For the text-containing cell, return its midpoint in [X, Y] coordinate format. 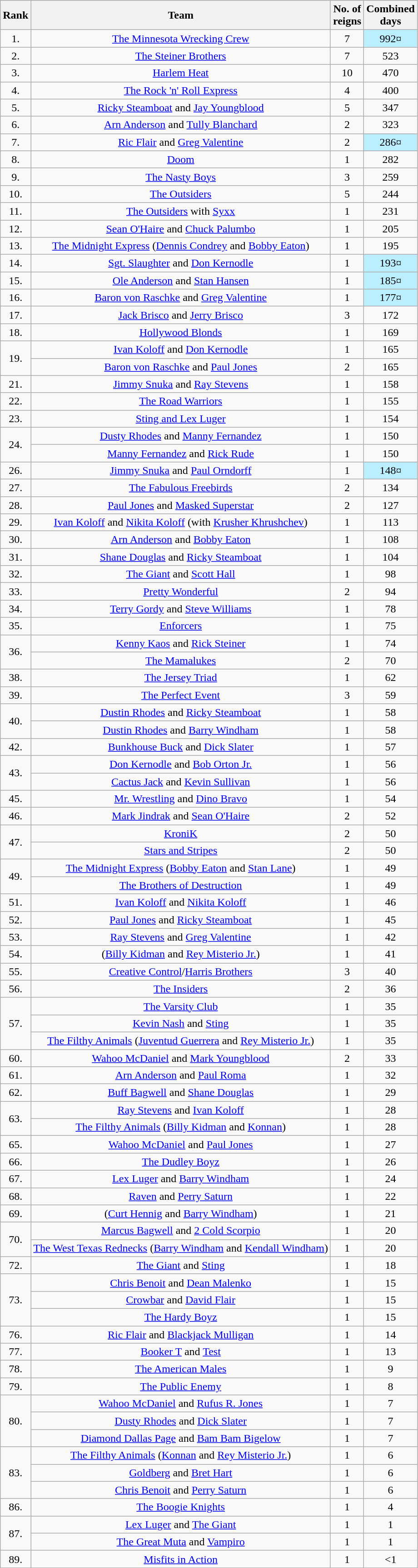
28. [15, 505]
36 [391, 989]
Harlem Heat [181, 73]
347 [391, 108]
Terry Gordy and Steve Williams [181, 609]
Marcus Bagwell and 2 Cold Scorpio [181, 1231]
70. [15, 1239]
68. [15, 1196]
154 [391, 419]
40 [391, 971]
The Great Muta and Vampiro [181, 1542]
36. [15, 652]
The Road Warriors [181, 401]
The Giant and Scott Hall [181, 574]
62. [15, 1093]
Sean O'Haire and Chuck Palumbo [181, 228]
The Midnight Express (Dennis Condrey and Bobby Eaton) [181, 246]
11. [15, 211]
The Hardy Boyz [181, 1317]
The Steiner Brothers [181, 56]
Shane Douglas and Ricky Steamboat [181, 557]
231 [391, 211]
Arn Anderson and Paul Roma [181, 1075]
13. [15, 246]
6. [15, 125]
Hollywood Blonds [181, 332]
22. [15, 401]
53. [15, 937]
Buff Bagwell and Shane Douglas [181, 1093]
24. [15, 444]
63. [15, 1119]
Combineddays [391, 15]
286¤ [391, 142]
Chris Benoit and Perry Saturn [181, 1490]
43. [15, 773]
The Dudley Boyz [181, 1162]
Diamond Dallas Page and Bam Bam Bigelow [181, 1438]
98 [391, 574]
Paul Jones and Ricky Steamboat [181, 920]
41 [391, 954]
29. [15, 523]
55. [15, 971]
21. [15, 384]
The Fabulous Freebirds [181, 488]
172 [391, 315]
Dusty Rhodes and Dick Slater [181, 1421]
158 [391, 384]
33. [15, 592]
185¤ [391, 281]
Raven and Perry Saturn [181, 1196]
Cactus Jack and Kevin Sullivan [181, 781]
Ricky Steamboat and Jay Youngblood [181, 108]
No. ofreigns [347, 15]
62 [391, 678]
The American Males [181, 1369]
4. [15, 90]
Rank [15, 15]
The Jersey Triad [181, 678]
Baron von Raschke and Greg Valentine [181, 298]
70 [391, 661]
Enforcers [181, 626]
Chris Benoit and Dean Malenko [181, 1282]
104 [391, 557]
The Giant and Sting [181, 1265]
The West Texas Rednecks (Barry Windham and Kendall Windham) [181, 1248]
Paul Jones and Masked Superstar [181, 505]
Doom [181, 159]
Kenny Kaos and Rick Steiner [181, 643]
Pretty Wonderful [181, 592]
94 [391, 592]
Sgt. Slaughter and Don Kernodle [181, 263]
7. [15, 142]
35. [15, 626]
69. [15, 1213]
992¤ [391, 39]
The Outsiders with Syxx [181, 211]
66. [15, 1162]
57. [15, 1023]
205 [391, 228]
Sting and Lex Luger [181, 419]
Don Kernodle and Bob Orton Jr. [181, 764]
Team [181, 15]
155 [391, 401]
27. [15, 488]
13 [391, 1352]
52. [15, 920]
1. [15, 39]
177¤ [391, 298]
244 [391, 194]
78. [15, 1369]
Jimmy Snuka and Paul Orndorff [181, 470]
Ray Stevens and Ivan Koloff [181, 1110]
80. [15, 1421]
Bunkhouse Buck and Dick Slater [181, 747]
Arn Anderson and Tully Blanchard [181, 125]
57 [391, 747]
134 [391, 488]
169 [391, 332]
21 [391, 1213]
83. [15, 1473]
32 [391, 1075]
79. [15, 1386]
89. [15, 1559]
193¤ [391, 263]
523 [391, 56]
113 [391, 523]
Creative Control/Harris Brothers [181, 971]
The Filthy Animals (Billy Kidman and Konnan) [181, 1127]
Jack Brisco and Jerry Brisco [181, 315]
282 [391, 159]
45 [391, 920]
323 [391, 125]
Wahoo McDaniel and Rufus R. Jones [181, 1404]
60. [15, 1058]
Wahoo McDaniel and Mark Youngblood [181, 1058]
52 [391, 816]
67. [15, 1179]
32. [15, 574]
27 [391, 1144]
9 [391, 1369]
(Billy Kidman and Rey Misterio Jr.) [181, 954]
86. [15, 1507]
Mark Jindrak and Sean O'Haire [181, 816]
42 [391, 937]
Kevin Nash and Sting [181, 1023]
54. [15, 954]
3. [15, 73]
39. [15, 695]
47. [15, 842]
Goldberg and Bret Hart [181, 1473]
Lex Luger and The Giant [181, 1524]
Booker T and Test [181, 1352]
(Curt Hennig and Barry Windham) [181, 1213]
34. [15, 609]
46. [15, 816]
The Minnesota Wrecking Crew [181, 39]
31. [15, 557]
77. [15, 1352]
Ric Flair and Blackjack Mulligan [181, 1334]
The Varsity Club [181, 1006]
Mr. Wrestling and Dino Bravo [181, 799]
8 [391, 1386]
Dustin Rhodes and Ricky Steamboat [181, 712]
73. [15, 1300]
24 [391, 1179]
61. [15, 1075]
259 [391, 177]
195 [391, 246]
<1 [391, 1559]
Ole Anderson and Stan Hansen [181, 281]
148¤ [391, 470]
42. [15, 747]
Misfits in Action [181, 1559]
The Nasty Boys [181, 177]
10. [15, 194]
Baron von Raschke and Paul Jones [181, 367]
19. [15, 358]
The Insiders [181, 989]
Ivan Koloff and Don Kernodle [181, 350]
Wahoo McDaniel and Paul Jones [181, 1144]
26. [15, 470]
The Midnight Express (Bobby Eaton and Stan Lane) [181, 868]
87. [15, 1533]
Stars and Stripes [181, 851]
Dustin Rhodes and Barry Windham [181, 730]
The Outsiders [181, 194]
Ivan Koloff and Nikita Koloff (with Krusher Khrushchev) [181, 523]
The Filthy Animals (Juventud Guerrera and Rey Misterio Jr.) [181, 1040]
Dusty Rhodes and Manny Fernandez [181, 436]
Crowbar and David Flair [181, 1300]
Ray Stevens and Greg Valentine [181, 937]
22 [391, 1196]
74 [391, 643]
Jimmy Snuka and Ray Stevens [181, 384]
2. [15, 56]
The Perfect Event [181, 695]
The Mamalukes [181, 661]
76. [15, 1334]
56. [15, 989]
75 [391, 626]
KroniK [181, 833]
8. [15, 159]
16. [15, 298]
40. [15, 721]
10 [347, 73]
The Filthy Animals (Konnan and Rey Misterio Jr.) [181, 1455]
470 [391, 73]
30. [15, 540]
9. [15, 177]
45. [15, 799]
46 [391, 902]
5. [15, 108]
The Public Enemy [181, 1386]
18 [391, 1265]
108 [391, 540]
33 [391, 1058]
12. [15, 228]
72. [15, 1265]
54 [391, 799]
18. [15, 332]
26 [391, 1162]
38. [15, 678]
51. [15, 902]
14. [15, 263]
17. [15, 315]
29 [391, 1093]
Lex Luger and Barry Windham [181, 1179]
15. [15, 281]
65. [15, 1144]
Ric Flair and Greg Valentine [181, 142]
The Brothers of Destruction [181, 885]
78 [391, 609]
127 [391, 505]
400 [391, 90]
59 [391, 695]
14 [391, 1334]
Arn Anderson and Bobby Eaton [181, 540]
Ivan Koloff and Nikita Koloff [181, 902]
The Rock 'n' Roll Express [181, 90]
49. [15, 877]
Manny Fernandez and Rick Rude [181, 453]
23. [15, 419]
The Boogie Knights [181, 1507]
